Find where the given text appears and provide that cell's center as [x, y] coordinate. 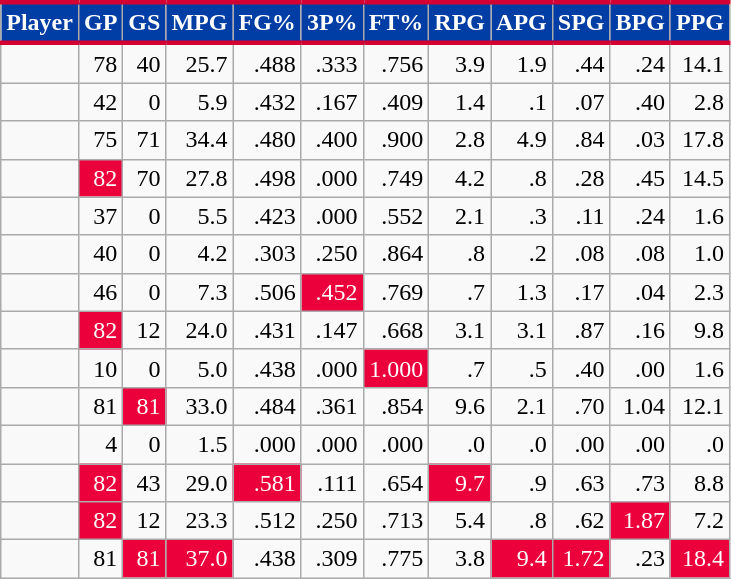
75 [100, 140]
1.000 [396, 368]
BPG [640, 22]
.864 [396, 254]
.432 [267, 102]
.07 [581, 102]
25.7 [200, 63]
43 [144, 483]
.431 [267, 330]
.5 [522, 368]
.11 [581, 216]
14.1 [700, 63]
34.4 [200, 140]
.713 [396, 521]
.87 [581, 330]
FG% [267, 22]
APG [522, 22]
.2 [522, 254]
SPG [581, 22]
4 [100, 444]
27.8 [200, 178]
1.4 [460, 102]
.309 [332, 559]
1.0 [700, 254]
1.5 [200, 444]
.484 [267, 406]
9.4 [522, 559]
4.9 [522, 140]
.28 [581, 178]
.84 [581, 140]
.498 [267, 178]
.63 [581, 483]
12.1 [700, 406]
2.3 [700, 292]
.167 [332, 102]
9.7 [460, 483]
9.8 [700, 330]
.400 [332, 140]
3.8 [460, 559]
.23 [640, 559]
.73 [640, 483]
71 [144, 140]
1.9 [522, 63]
.3 [522, 216]
1.04 [640, 406]
MPG [200, 22]
GS [144, 22]
.16 [640, 330]
.45 [640, 178]
.654 [396, 483]
FT% [396, 22]
1.3 [522, 292]
8.8 [700, 483]
7.3 [200, 292]
.303 [267, 254]
.409 [396, 102]
17.8 [700, 140]
29.0 [200, 483]
1.87 [640, 521]
.552 [396, 216]
18.4 [700, 559]
GP [100, 22]
.1 [522, 102]
3.9 [460, 63]
3P% [332, 22]
.44 [581, 63]
23.3 [200, 521]
.756 [396, 63]
33.0 [200, 406]
.488 [267, 63]
37 [100, 216]
.854 [396, 406]
7.2 [700, 521]
.749 [396, 178]
.512 [267, 521]
.506 [267, 292]
.333 [332, 63]
.62 [581, 521]
1.72 [581, 559]
PPG [700, 22]
.17 [581, 292]
.581 [267, 483]
.9 [522, 483]
14.5 [700, 178]
.769 [396, 292]
.423 [267, 216]
.900 [396, 140]
78 [100, 63]
42 [100, 102]
10 [100, 368]
70 [144, 178]
.668 [396, 330]
.361 [332, 406]
RPG [460, 22]
.04 [640, 292]
9.6 [460, 406]
5.9 [200, 102]
Player [40, 22]
.480 [267, 140]
5.4 [460, 521]
24.0 [200, 330]
.452 [332, 292]
.775 [396, 559]
5.0 [200, 368]
5.5 [200, 216]
.111 [332, 483]
.03 [640, 140]
.70 [581, 406]
46 [100, 292]
37.0 [200, 559]
.147 [332, 330]
